Extract the (x, y) coordinate from the center of the cell holding the provided text.  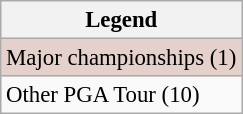
Legend (122, 20)
Other PGA Tour (10) (122, 95)
Major championships (1) (122, 58)
